Detect which cell encompasses the target text, then output its [x, y] center coordinate. 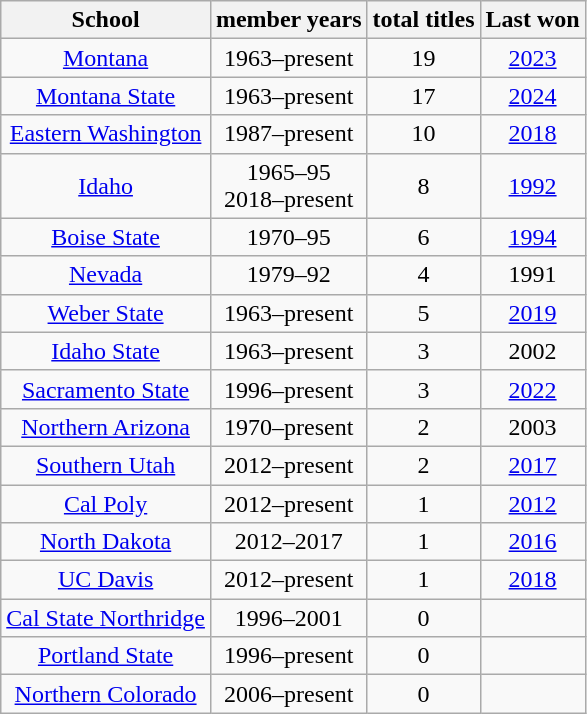
Northern Arizona [106, 427]
2017 [532, 465]
Weber State [106, 313]
Sacramento State [106, 389]
4 [424, 275]
2022 [532, 389]
2023 [532, 58]
17 [424, 96]
Montana [106, 58]
Northern Colorado [106, 694]
1991 [532, 275]
Cal State Northridge [106, 618]
Eastern Washington [106, 134]
10 [424, 134]
2019 [532, 313]
2006–present [288, 694]
5 [424, 313]
Southern Utah [106, 465]
6 [424, 237]
Cal Poly [106, 503]
1992 [532, 186]
8 [424, 186]
1970–95 [288, 237]
Boise State [106, 237]
member years [288, 20]
1994 [532, 237]
2012–2017 [288, 542]
2024 [532, 96]
2016 [532, 542]
Idaho [106, 186]
North Dakota [106, 542]
1987–present [288, 134]
2012 [532, 503]
Montana State [106, 96]
School [106, 20]
total titles [424, 20]
1979–92 [288, 275]
Idaho State [106, 351]
Portland State [106, 656]
Last won [532, 20]
1996–2001 [288, 618]
Nevada [106, 275]
1965–952018–present [288, 186]
19 [424, 58]
1970–present [288, 427]
2003 [532, 427]
UC Davis [106, 580]
2002 [532, 351]
